Search for the cell housing the specified text and yield its (X, Y) center coordinate. 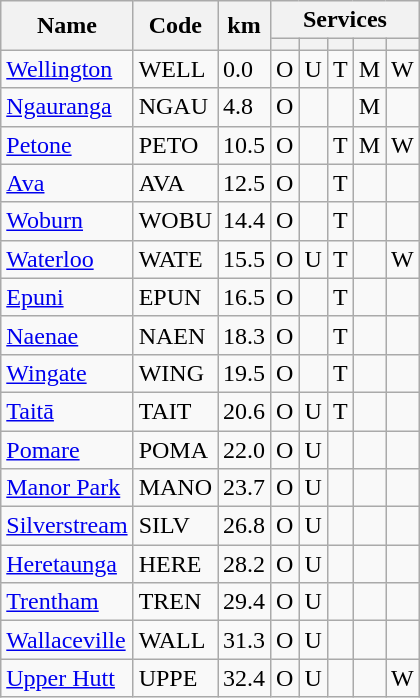
WELL (175, 69)
Name (67, 26)
WATE (175, 259)
Petone (67, 145)
Wingate (67, 373)
Taitā (67, 411)
Woburn (67, 221)
0.0 (244, 69)
31.3 (244, 640)
NAEN (175, 335)
Waterloo (67, 259)
NGAU (175, 107)
Services (346, 20)
Wallaceville (67, 640)
Naenae (67, 335)
23.7 (244, 488)
12.5 (244, 183)
TAIT (175, 411)
Pomare (67, 449)
32.4 (244, 678)
Code (175, 26)
AVA (175, 183)
15.5 (244, 259)
PETO (175, 145)
Ngauranga (67, 107)
SILV (175, 526)
29.4 (244, 602)
22.0 (244, 449)
UPPE (175, 678)
18.3 (244, 335)
TREN (175, 602)
WOBU (175, 221)
WING (175, 373)
Ava (67, 183)
Trentham (67, 602)
20.6 (244, 411)
19.5 (244, 373)
Manor Park (67, 488)
4.8 (244, 107)
28.2 (244, 564)
Wellington (67, 69)
Silverstream (67, 526)
MANO (175, 488)
16.5 (244, 297)
HERE (175, 564)
Upper Hutt (67, 678)
Heretaunga (67, 564)
26.8 (244, 526)
EPUN (175, 297)
POMA (175, 449)
WALL (175, 640)
Epuni (67, 297)
10.5 (244, 145)
km (244, 26)
14.4 (244, 221)
